Provide the (X, Y) coordinate of the cell's center where the given text is located.  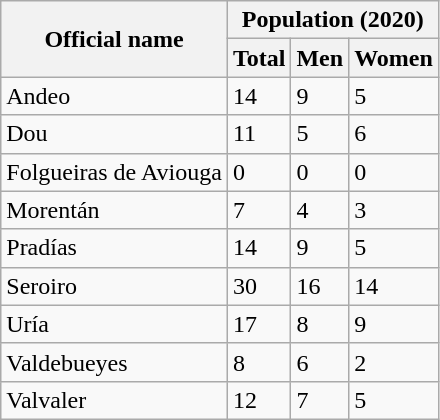
Dou (114, 134)
17 (259, 324)
16 (320, 286)
Valdebueyes (114, 362)
30 (259, 286)
Men (320, 58)
Total (259, 58)
4 (320, 210)
Official name (114, 39)
Morentán (114, 210)
Folgueiras de Aviouga (114, 172)
Population (2020) (332, 20)
Women (394, 58)
Valvaler (114, 400)
Pradías (114, 248)
11 (259, 134)
Andeo (114, 96)
Seroiro (114, 286)
2 (394, 362)
Uría (114, 324)
3 (394, 210)
12 (259, 400)
